Provide the [x, y] coordinate of the cell's center where the given text is located.  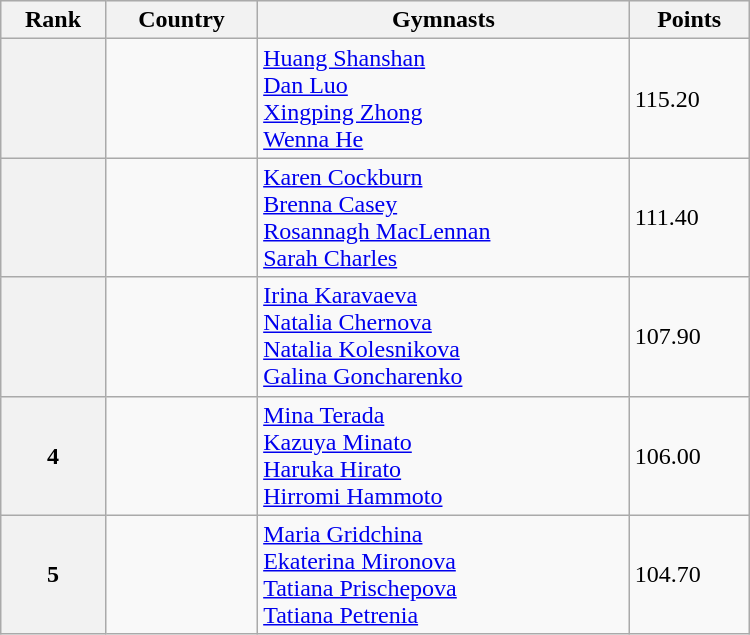
Mina Terada Kazuya Minato Haruka Hirato Hirromi Hammoto [444, 456]
Gymnasts [444, 20]
Maria Gridchina Ekaterina Mironova Tatiana Prischepova Tatiana Petrenia [444, 574]
104.70 [689, 574]
5 [54, 574]
111.40 [689, 218]
Rank [54, 20]
106.00 [689, 456]
Points [689, 20]
Huang Shanshan Dan Luo Xingping Zhong Wenna He [444, 98]
107.90 [689, 336]
115.20 [689, 98]
Karen Cockburn Brenna Casey Rosannagh MacLennan Sarah Charles [444, 218]
Irina Karavaeva Natalia Chernova Natalia Kolesnikova Galina Goncharenko [444, 336]
4 [54, 456]
Country [181, 20]
